Search for the cell housing the specified text and yield its [x, y] center coordinate. 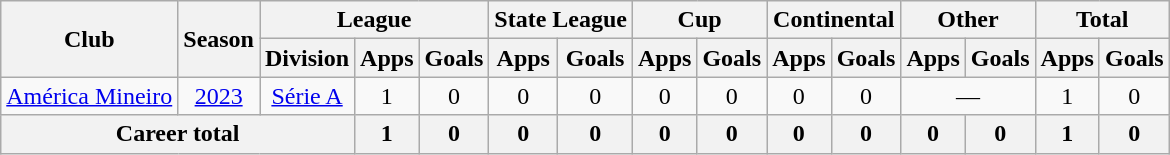
Season [219, 39]
2023 [219, 96]
Division [308, 58]
Cup [699, 20]
League [374, 20]
Other [968, 20]
Total [1102, 20]
Série A [308, 96]
Career total [178, 134]
Continental [834, 20]
América Mineiro [90, 96]
— [968, 96]
Club [90, 39]
State League [561, 20]
